Return (X, Y) of the center of cell containing provided text 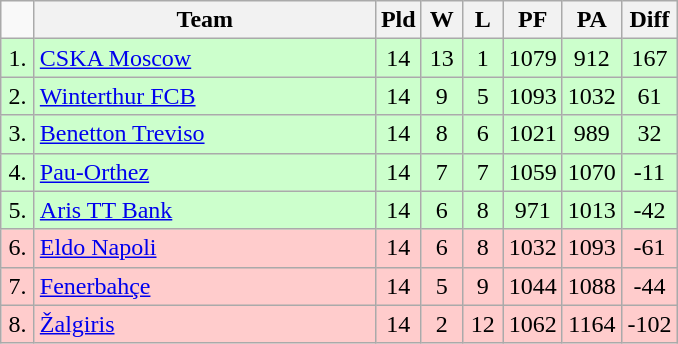
L (482, 20)
1 (482, 58)
-61 (649, 248)
1079 (532, 58)
PF (532, 20)
12 (482, 324)
2. (18, 96)
1044 (532, 286)
-44 (649, 286)
1013 (592, 210)
971 (532, 210)
3. (18, 134)
CSKA Moscow (204, 58)
6. (18, 248)
2 (442, 324)
Fenerbahçe (204, 286)
4. (18, 172)
-42 (649, 210)
Winterthur FCB (204, 96)
912 (592, 58)
Diff (649, 20)
7. (18, 286)
-102 (649, 324)
W (442, 20)
5. (18, 210)
PA (592, 20)
989 (592, 134)
1062 (532, 324)
8. (18, 324)
Pau-Orthez (204, 172)
Team (204, 20)
Benetton Treviso (204, 134)
1021 (532, 134)
13 (442, 58)
167 (649, 58)
-11 (649, 172)
Žalgiris (204, 324)
1070 (592, 172)
32 (649, 134)
61 (649, 96)
1088 (592, 286)
Eldo Napoli (204, 248)
Aris TT Bank (204, 210)
1164 (592, 324)
Pld (398, 20)
1059 (532, 172)
1. (18, 58)
